Output the [x, y] coordinate of the center of the cell containing the given text.  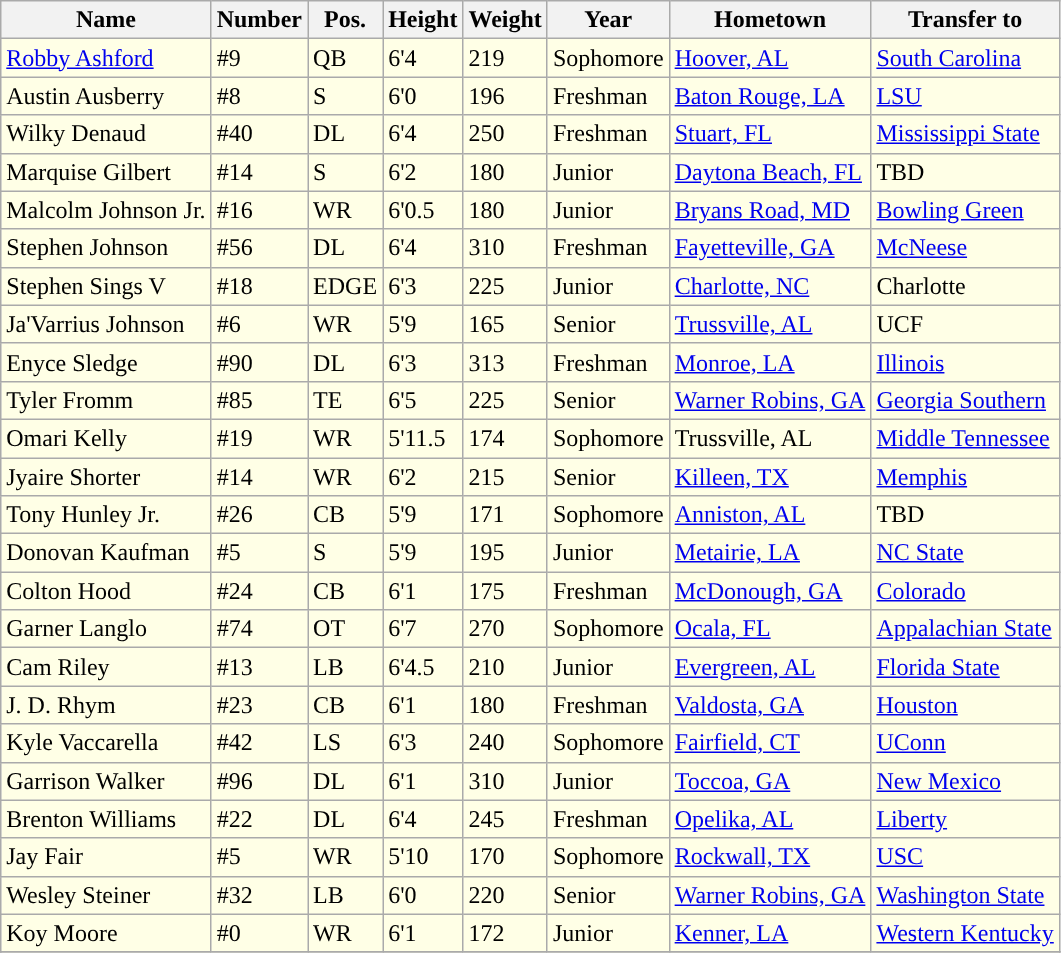
Opelika, AL [770, 819]
219 [505, 58]
Height [423, 20]
#19 [259, 438]
270 [505, 629]
Year [608, 20]
#85 [259, 400]
313 [505, 362]
Illinois [965, 362]
South Carolina [965, 58]
Monroe, LA [770, 362]
#0 [259, 933]
Tony Hunley Jr. [106, 515]
Toccoa, GA [770, 781]
USC [965, 857]
Middle Tennessee [965, 438]
TE [346, 400]
245 [505, 819]
170 [505, 857]
196 [505, 96]
Transfer to [965, 20]
172 [505, 933]
#26 [259, 515]
6'0.5 [423, 210]
#6 [259, 324]
#90 [259, 362]
Wilky Denaud [106, 134]
Garrison Walker [106, 781]
Baton Rouge, LA [770, 96]
Number [259, 20]
Kyle Vaccarella [106, 743]
Austin Ausberry [106, 96]
Stuart, FL [770, 134]
Charlotte, NC [770, 286]
Hometown [770, 20]
Western Kentucky [965, 933]
6'4.5 [423, 667]
Killeen, TX [770, 477]
Florida State [965, 667]
LS [346, 743]
Colton Hood [106, 591]
Bowling Green [965, 210]
Fayetteville, GA [770, 248]
#23 [259, 705]
Omari Kelly [106, 438]
Valdosta, GA [770, 705]
Jay Fair [106, 857]
#8 [259, 96]
Ja'Varrius Johnson [106, 324]
Memphis [965, 477]
Houston [965, 705]
Fairfield, CT [770, 743]
6'7 [423, 629]
#42 [259, 743]
Anniston, AL [770, 515]
Mississippi State [965, 134]
#24 [259, 591]
195 [505, 553]
Kenner, LA [770, 933]
Colorado [965, 591]
QB [346, 58]
#96 [259, 781]
Stephen Johnson [106, 248]
J. D. Rhym [106, 705]
Robby Ashford [106, 58]
Wesley Steiner [106, 895]
#22 [259, 819]
Weight [505, 20]
215 [505, 477]
5'11.5 [423, 438]
Enyce Sledge [106, 362]
#40 [259, 134]
Charlotte [965, 286]
Evergreen, AL [770, 667]
175 [505, 591]
#16 [259, 210]
220 [505, 895]
Marquise Gilbert [106, 172]
Metairie, LA [770, 553]
171 [505, 515]
Name [106, 20]
Donovan Kaufman [106, 553]
Pos. [346, 20]
McDonough, GA [770, 591]
#18 [259, 286]
NC State [965, 553]
165 [505, 324]
Tyler Fromm [106, 400]
UCF [965, 324]
Appalachian State [965, 629]
174 [505, 438]
Liberty [965, 819]
UConn [965, 743]
Daytona Beach, FL [770, 172]
5'10 [423, 857]
Georgia Southern [965, 400]
#74 [259, 629]
#56 [259, 248]
New Mexico [965, 781]
Bryans Road, MD [770, 210]
Malcolm Johnson Jr. [106, 210]
#32 [259, 895]
250 [505, 134]
McNeese [965, 248]
OT [346, 629]
Koy Moore [106, 933]
Garner Langlo [106, 629]
210 [505, 667]
Brenton Williams [106, 819]
#9 [259, 58]
Ocala, FL [770, 629]
LSU [965, 96]
Washington State [965, 895]
6'5 [423, 400]
Rockwall, TX [770, 857]
Hoover, AL [770, 58]
240 [505, 743]
#13 [259, 667]
EDGE [346, 286]
Cam Riley [106, 667]
Stephen Sings V [106, 286]
Jyaire Shorter [106, 477]
